Return (X, Y) of the center of cell containing provided text 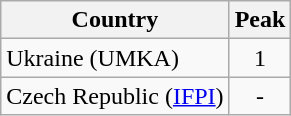
Czech Republic (IFPI) (115, 96)
1 (260, 58)
- (260, 96)
Ukraine (UMKA) (115, 58)
Peak (260, 20)
Country (115, 20)
